For the text-containing cell, return its midpoint in (x, y) coordinate format. 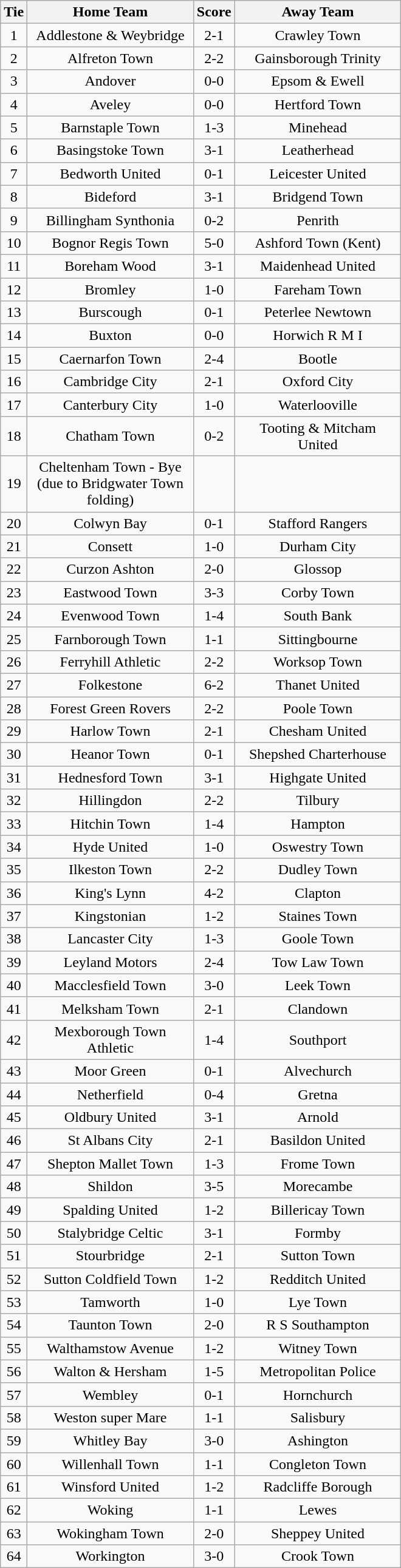
Peterlee Newtown (318, 313)
61 (14, 1487)
St Albans City (111, 1141)
20 (14, 523)
Home Team (111, 12)
King's Lynn (111, 893)
Burscough (111, 313)
8 (14, 197)
Barnstaple Town (111, 127)
35 (14, 870)
3-3 (214, 592)
43 (14, 1071)
6-2 (214, 685)
Addlestone & Weybridge (111, 35)
Workington (111, 1556)
Taunton Town (111, 1325)
Caernarfon Town (111, 359)
57 (14, 1394)
Woking (111, 1510)
Crook Town (318, 1556)
Staines Town (318, 916)
Sheppey United (318, 1533)
Corby Town (318, 592)
Arnold (318, 1118)
56 (14, 1371)
10 (14, 243)
Folkestone (111, 685)
4 (14, 104)
Highgate United (318, 778)
Eastwood Town (111, 592)
4-2 (214, 893)
21 (14, 546)
30 (14, 755)
Harlow Town (111, 731)
Lewes (318, 1510)
45 (14, 1118)
31 (14, 778)
Lancaster City (111, 939)
Stafford Rangers (318, 523)
Walton & Hersham (111, 1371)
18 (14, 436)
Curzon Ashton (111, 569)
2 (14, 58)
Lye Town (318, 1302)
Shepton Mallet Town (111, 1164)
24 (14, 616)
Cambridge City (111, 382)
Clandown (318, 1008)
Crawley Town (318, 35)
41 (14, 1008)
Minehead (318, 127)
Durham City (318, 546)
Witney Town (318, 1348)
Tamworth (111, 1302)
Macclesfield Town (111, 985)
Oswestry Town (318, 847)
52 (14, 1279)
Gretna (318, 1095)
Ashford Town (Kent) (318, 243)
Bognor Regis Town (111, 243)
Netherfield (111, 1095)
Ferryhill Athletic (111, 662)
42 (14, 1039)
Leek Town (318, 985)
Tilbury (318, 801)
29 (14, 731)
44 (14, 1095)
26 (14, 662)
Billericay Town (318, 1210)
Goole Town (318, 939)
South Bank (318, 616)
Waterlooville (318, 405)
Hampton (318, 824)
Cheltenham Town - Bye (due to Bridgwater Town folding) (111, 484)
64 (14, 1556)
0-4 (214, 1095)
Redditch United (318, 1279)
Fareham Town (318, 290)
33 (14, 824)
Oldbury United (111, 1118)
Hornchurch (318, 1394)
Consett (111, 546)
9 (14, 220)
3 (14, 81)
40 (14, 985)
13 (14, 313)
Bridgend Town (318, 197)
22 (14, 569)
14 (14, 336)
Spalding United (111, 1210)
12 (14, 290)
36 (14, 893)
Tow Law Town (318, 962)
Sittingbourne (318, 639)
Horwich R M I (318, 336)
Sutton Coldfield Town (111, 1279)
Buxton (111, 336)
Away Team (318, 12)
49 (14, 1210)
58 (14, 1417)
Dudley Town (318, 870)
51 (14, 1256)
Boreham Wood (111, 266)
Frome Town (318, 1164)
Alfreton Town (111, 58)
Shildon (111, 1187)
16 (14, 382)
19 (14, 484)
Mexborough Town Athletic (111, 1039)
Southport (318, 1039)
Morecambe (318, 1187)
Wembley (111, 1394)
Maidenhead United (318, 266)
Ashington (318, 1441)
11 (14, 266)
Hitchin Town (111, 824)
Salisbury (318, 1417)
Hertford Town (318, 104)
7 (14, 174)
Basingstoke Town (111, 151)
Metropolitan Police (318, 1371)
5 (14, 127)
25 (14, 639)
Aveley (111, 104)
Gainsborough Trinity (318, 58)
Leatherhead (318, 151)
Heanor Town (111, 755)
Thanet United (318, 685)
Sutton Town (318, 1256)
54 (14, 1325)
Clapton (318, 893)
46 (14, 1141)
Leicester United (318, 174)
Weston super Mare (111, 1417)
Evenwood Town (111, 616)
55 (14, 1348)
15 (14, 359)
48 (14, 1187)
Bromley (111, 290)
38 (14, 939)
Basildon United (318, 1141)
Walthamstow Avenue (111, 1348)
5-0 (214, 243)
3-5 (214, 1187)
Chatham Town (111, 436)
Bideford (111, 197)
23 (14, 592)
Congleton Town (318, 1464)
Tooting & Mitcham United (318, 436)
Alvechurch (318, 1071)
Hyde United (111, 847)
1-5 (214, 1371)
Tie (14, 12)
Farnborough Town (111, 639)
34 (14, 847)
Ilkeston Town (111, 870)
27 (14, 685)
62 (14, 1510)
39 (14, 962)
Wokingham Town (111, 1533)
59 (14, 1441)
60 (14, 1464)
37 (14, 916)
6 (14, 151)
R S Southampton (318, 1325)
Poole Town (318, 708)
28 (14, 708)
Shepshed Charterhouse (318, 755)
1 (14, 35)
Penrith (318, 220)
Leyland Motors (111, 962)
63 (14, 1533)
50 (14, 1233)
Bootle (318, 359)
32 (14, 801)
Glossop (318, 569)
Stalybridge Celtic (111, 1233)
Chesham United (318, 731)
Hillingdon (111, 801)
Billingham Synthonia (111, 220)
Melksham Town (111, 1008)
Kingstonian (111, 916)
Canterbury City (111, 405)
Hednesford Town (111, 778)
Radcliffe Borough (318, 1487)
Oxford City (318, 382)
Winsford United (111, 1487)
47 (14, 1164)
Stourbridge (111, 1256)
Colwyn Bay (111, 523)
Formby (318, 1233)
Worksop Town (318, 662)
Epsom & Ewell (318, 81)
Willenhall Town (111, 1464)
Whitley Bay (111, 1441)
Forest Green Rovers (111, 708)
Score (214, 12)
Bedworth United (111, 174)
Andover (111, 81)
17 (14, 405)
53 (14, 1302)
Moor Green (111, 1071)
